Detect which cell encompasses the target text, then output its [X, Y] center coordinate. 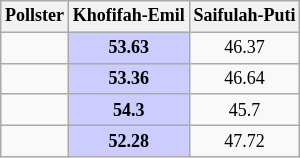
47.72 [244, 140]
Saifulah-Puti [244, 16]
Pollster [35, 16]
52.28 [128, 140]
53.63 [128, 48]
54.3 [128, 110]
Khofifah-Emil [128, 16]
46.37 [244, 48]
53.36 [128, 78]
46.64 [244, 78]
45.7 [244, 110]
